Pinpoint the cell where the given text exists, returning its [X, Y] midpoint coordinate. 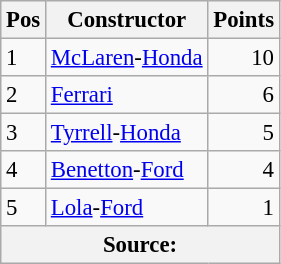
Lola-Ford [127, 208]
Ferrari [127, 95]
Constructor [127, 20]
Benetton-Ford [127, 170]
3 [24, 133]
2 [24, 95]
Points [244, 20]
6 [244, 95]
McLaren-Honda [127, 58]
10 [244, 58]
Source: [140, 245]
Tyrrell-Honda [127, 133]
Pos [24, 20]
